Capture the cell that displays the provided text and extract its [X, Y] central coordinate. 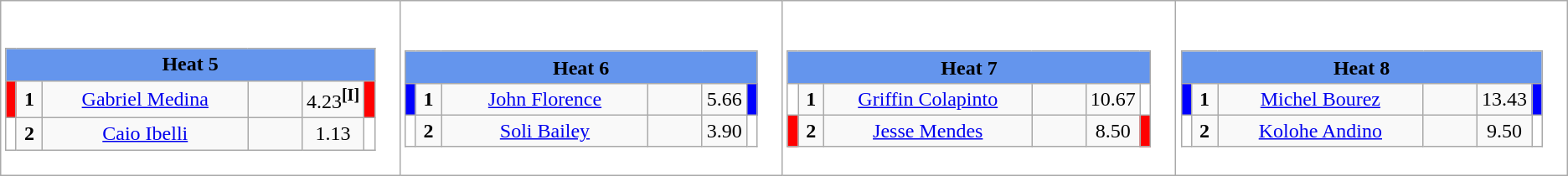
Heat 5 1 Gabriel Medina 4.23[I] 2 Caio Ibelli 1.13 [201, 88]
Gabriel Medina [145, 99]
Heat 6 1 John Florence 5.66 2 Soli Bailey 3.90 [591, 88]
Heat 7 [968, 67]
Heat 8 1 Michel Bourez 13.43 2 Kolohe Andino 9.50 [1372, 88]
Heat 5 [190, 65]
5.66 [724, 99]
Soli Bailey [544, 131]
Heat 7 1 Griffin Colapinto 10.67 2 Jesse Mendes 8.50 [979, 88]
Jesse Mendes [928, 131]
Caio Ibelli [145, 134]
8.50 [1112, 131]
4.23[I] [333, 99]
Heat 6 [581, 67]
John Florence [544, 99]
Heat 8 [1362, 67]
Michel Bourez [1321, 99]
Kolohe Andino [1321, 131]
3.90 [724, 131]
10.67 [1112, 99]
Griffin Colapinto [928, 99]
1.13 [333, 134]
9.50 [1504, 131]
13.43 [1504, 99]
